From the cell containing the given text, extract its center point as [x, y] coordinate. 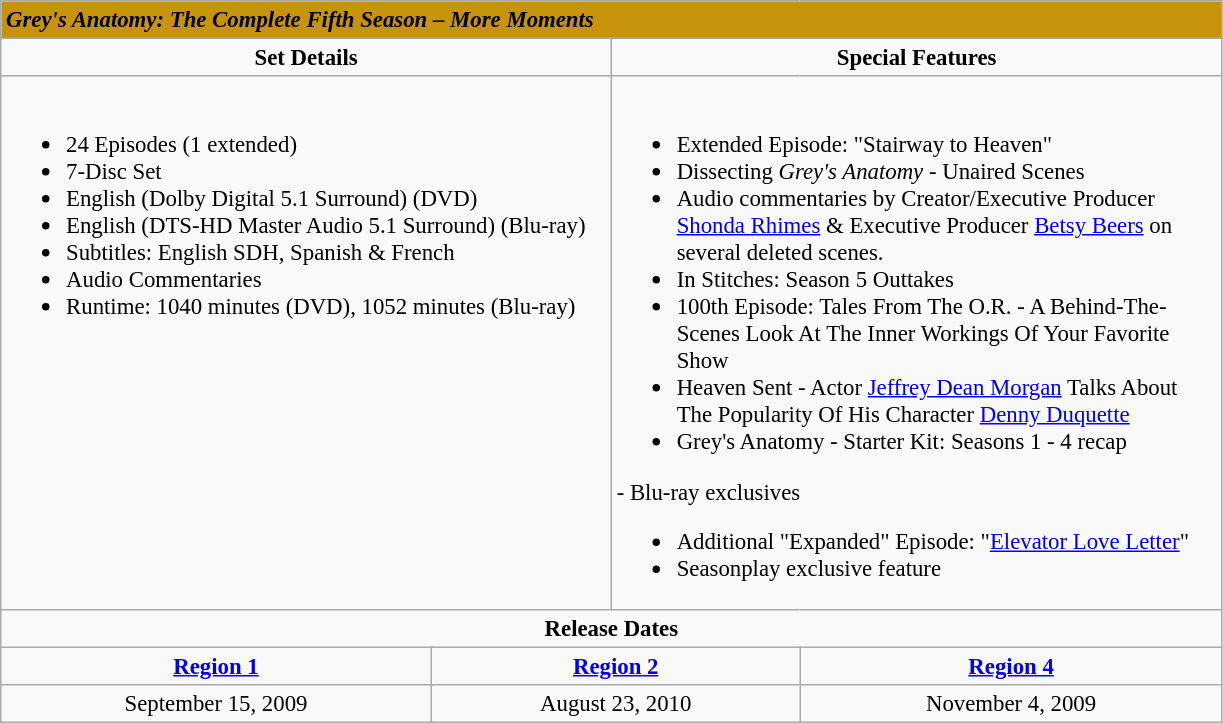
Grey's Anatomy: The Complete Fifth Season – More Moments [612, 20]
Release Dates [612, 629]
September 15, 2009 [216, 704]
Special Features [916, 58]
Set Details [306, 58]
November 4, 2009 [1011, 704]
Region 1 [216, 666]
August 23, 2010 [616, 704]
Region 2 [616, 666]
Region 4 [1011, 666]
